From the cell containing the given text, extract its center point as [X, Y] coordinate. 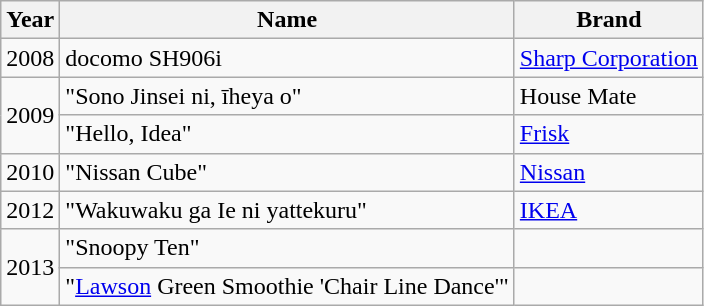
"Nissan Cube" [288, 172]
"Hello, Idea" [288, 134]
docomo SH906i [288, 58]
Frisk [608, 134]
"Snoopy Ten" [288, 248]
2009 [30, 115]
"Lawson Green Smoothie 'Chair Line Dance'" [288, 286]
2012 [30, 210]
House Mate [608, 96]
IKEA [608, 210]
Name [288, 20]
2008 [30, 58]
2013 [30, 267]
"Wakuwaku ga Ie ni yattekuru" [288, 210]
2010 [30, 172]
Brand [608, 20]
Year [30, 20]
"Sono Jinsei ni, īheya o" [288, 96]
Sharp Corporation [608, 58]
Nissan [608, 172]
